Locate the cell with the specified text and output its [x, y] center coordinate. 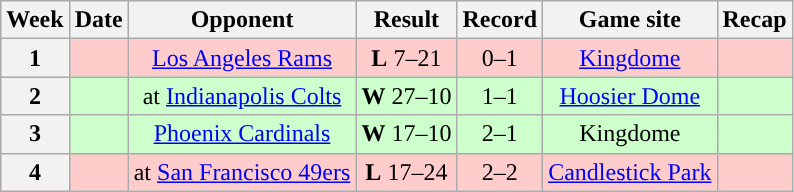
L 17–24 [406, 172]
Recap [754, 20]
2 [35, 96]
L 7–21 [406, 58]
Hoosier Dome [630, 96]
at Indianapolis Colts [242, 96]
Result [406, 20]
W 17–10 [406, 134]
Los Angeles Rams [242, 58]
Opponent [242, 20]
Phoenix Cardinals [242, 134]
Date [98, 20]
4 [35, 172]
3 [35, 134]
Week [35, 20]
at San Francisco 49ers [242, 172]
Candlestick Park [630, 172]
2–1 [500, 134]
1 [35, 58]
Record [500, 20]
Game site [630, 20]
2–2 [500, 172]
W 27–10 [406, 96]
1–1 [500, 96]
0–1 [500, 58]
